Extract the [X, Y] coordinate from the center of the cell holding the provided text.  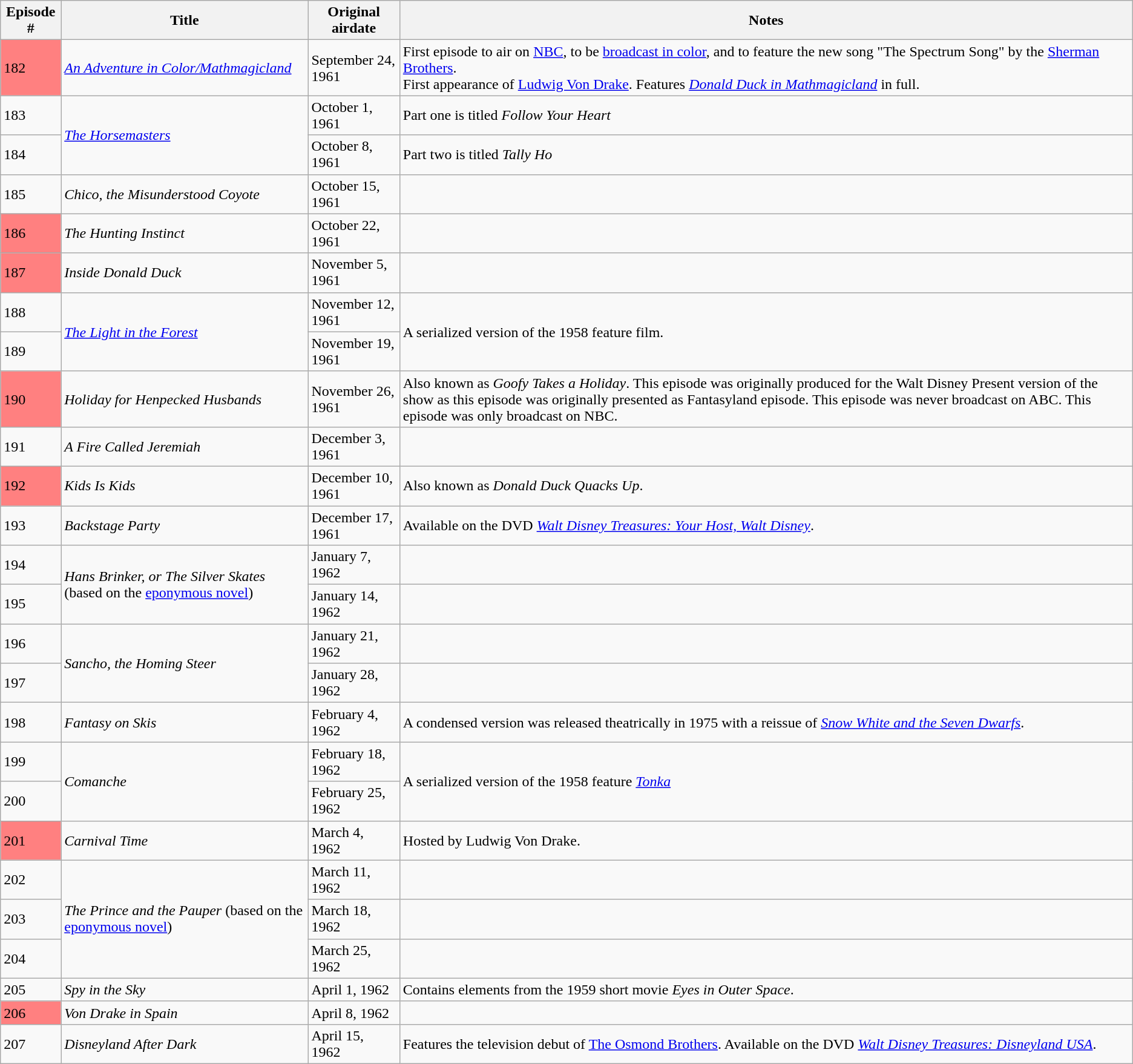
A serialized version of the 1958 feature Tonka [766, 781]
Contains elements from the 1959 short movie Eyes in Outer Space. [766, 990]
Fantasy on Skis [185, 723]
April 8, 1962 [353, 1013]
195 [31, 604]
October 15, 1961 [353, 194]
A serialized version of the 1958 feature film. [766, 332]
194 [31, 565]
April 15, 1962 [353, 1043]
206 [31, 1013]
Holiday for Henpecked Husbands [185, 399]
207 [31, 1043]
191 [31, 447]
December 3, 1961 [353, 447]
Also known as Donald Duck Quacks Up. [766, 485]
Title [185, 21]
March 4, 1962 [353, 840]
The Horsemasters [185, 135]
The Prince and the Pauper (based on the eponymous novel) [185, 919]
March 25, 1962 [353, 959]
192 [31, 485]
Backstage Party [185, 525]
Sancho, the Homing Steer [185, 663]
198 [31, 723]
Hosted by Ludwig Von Drake. [766, 840]
203 [31, 919]
November 12, 1961 [353, 312]
Part one is titled Follow Your Heart [766, 115]
202 [31, 880]
December 17, 1961 [353, 525]
October 22, 1961 [353, 234]
Hans Brinker, or The Silver Skates (based on the eponymous novel) [185, 585]
Disneyland After Dark [185, 1043]
199 [31, 761]
Available on the DVD Walt Disney Treasures: Your Host, Walt Disney. [766, 525]
The Hunting Instinct [185, 234]
February 25, 1962 [353, 801]
201 [31, 840]
184 [31, 155]
187 [31, 272]
February 18, 1962 [353, 761]
September 24, 1961 [353, 68]
197 [31, 683]
December 10, 1961 [353, 485]
Part two is titled Tally Ho [766, 155]
Kids Is Kids [185, 485]
205 [31, 990]
November 19, 1961 [353, 351]
190 [31, 399]
January 21, 1962 [353, 644]
Notes [766, 21]
November 5, 1961 [353, 272]
February 4, 1962 [353, 723]
Episode # [31, 21]
October 8, 1961 [353, 155]
Features the television debut of The Osmond Brothers. Available on the DVD Walt Disney Treasures: Disneyland USA. [766, 1043]
Von Drake in Spain [185, 1013]
October 1, 1961 [353, 115]
A condensed version was released theatrically in 1975 with a reissue of Snow White and the Seven Dwarfs. [766, 723]
189 [31, 351]
November 26, 1961 [353, 399]
January 14, 1962 [353, 604]
Comanche [185, 781]
186 [31, 234]
Inside Donald Duck [185, 272]
204 [31, 959]
March 18, 1962 [353, 919]
Spy in the Sky [185, 990]
200 [31, 801]
A Fire Called Jeremiah [185, 447]
185 [31, 194]
April 1, 1962 [353, 990]
January 7, 1962 [353, 565]
March 11, 1962 [353, 880]
193 [31, 525]
Original airdate [353, 21]
The Light in the Forest [185, 332]
Carnival Time [185, 840]
January 28, 1962 [353, 683]
Chico, the Misunderstood Coyote [185, 194]
An Adventure in Color/Mathmagicland [185, 68]
196 [31, 644]
182 [31, 68]
183 [31, 115]
188 [31, 312]
